Output the (X, Y) coordinate of the center of the cell containing the given text.  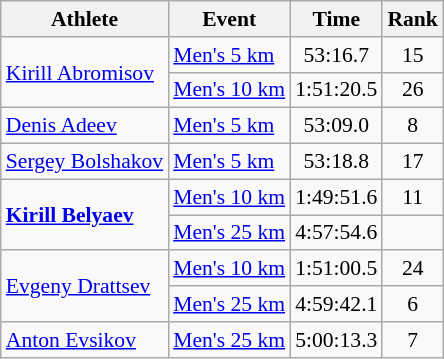
4:57:54.6 (336, 233)
1:49:51.6 (336, 197)
6 (412, 304)
Anton Evsikov (84, 340)
Kirill Abromisov (84, 72)
1:51:00.5 (336, 269)
Sergey Bolshakov (84, 162)
Kirill Belyaev (84, 214)
Athlete (84, 19)
5:00:13.3 (336, 340)
11 (412, 197)
15 (412, 55)
24 (412, 269)
17 (412, 162)
Denis Adeev (84, 126)
8 (412, 126)
Event (229, 19)
53:16.7 (336, 55)
1:51:20.5 (336, 90)
7 (412, 340)
4:59:42.1 (336, 304)
Time (336, 19)
Evgeny Drattsev (84, 286)
26 (412, 90)
Rank (412, 19)
53:18.8 (336, 162)
53:09.0 (336, 126)
